Extract the (X, Y) coordinate from the center of the cell holding the provided text.  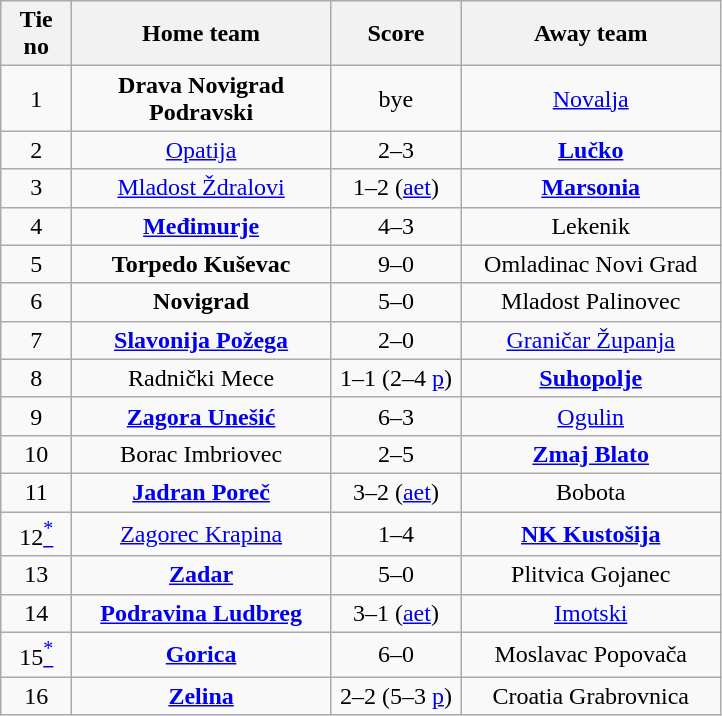
1–2 (aet) (396, 188)
Zelina (202, 696)
5 (36, 264)
Graničar Županja (590, 340)
NK Kustošija (590, 534)
6–0 (396, 654)
Moslavac Popovača (590, 654)
Podravina Ludbreg (202, 613)
1–4 (396, 534)
3–2 (aet) (396, 492)
11 (36, 492)
Mladost Ždralovi (202, 188)
Away team (590, 34)
Lučko (590, 150)
2–5 (396, 454)
Croatia Grabrovnica (590, 696)
Omladinac Novi Grad (590, 264)
9–0 (396, 264)
10 (36, 454)
Home team (202, 34)
Međimurje (202, 226)
9 (36, 416)
Borac Imbriovec (202, 454)
2 (36, 150)
Zmaj Blato (590, 454)
2–2 (5–3 p) (396, 696)
Slavonija Požega (202, 340)
Zagorec Krapina (202, 534)
Ogulin (590, 416)
16 (36, 696)
Torpedo Kuševac (202, 264)
Bobota (590, 492)
14 (36, 613)
Gorica (202, 654)
2–0 (396, 340)
2–3 (396, 150)
Novigrad (202, 302)
4 (36, 226)
Zadar (202, 575)
Drava Novigrad Podravski (202, 98)
Tie no (36, 34)
12* (36, 534)
Plitvica Gojanec (590, 575)
3 (36, 188)
1–1 (2–4 p) (396, 378)
Marsonia (590, 188)
6 (36, 302)
4–3 (396, 226)
Radnički Mece (202, 378)
15* (36, 654)
Mladost Palinovec (590, 302)
3–1 (aet) (396, 613)
6–3 (396, 416)
8 (36, 378)
7 (36, 340)
bye (396, 98)
Opatija (202, 150)
13 (36, 575)
1 (36, 98)
Lekenik (590, 226)
Score (396, 34)
Zagora Unešić (202, 416)
Imotski (590, 613)
Suhopolje (590, 378)
Novalja (590, 98)
Jadran Poreč (202, 492)
